Return the [x, y] coordinate for the center point of the cell that contains the specified text.  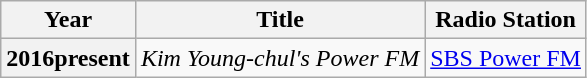
Year [68, 20]
Title [280, 20]
SBS Power FM [506, 58]
Radio Station [506, 20]
2016present [68, 58]
Kim Young-chul's Power FM [280, 58]
